Identify which cell holds the provided text, then report its (X, Y) central coordinate. 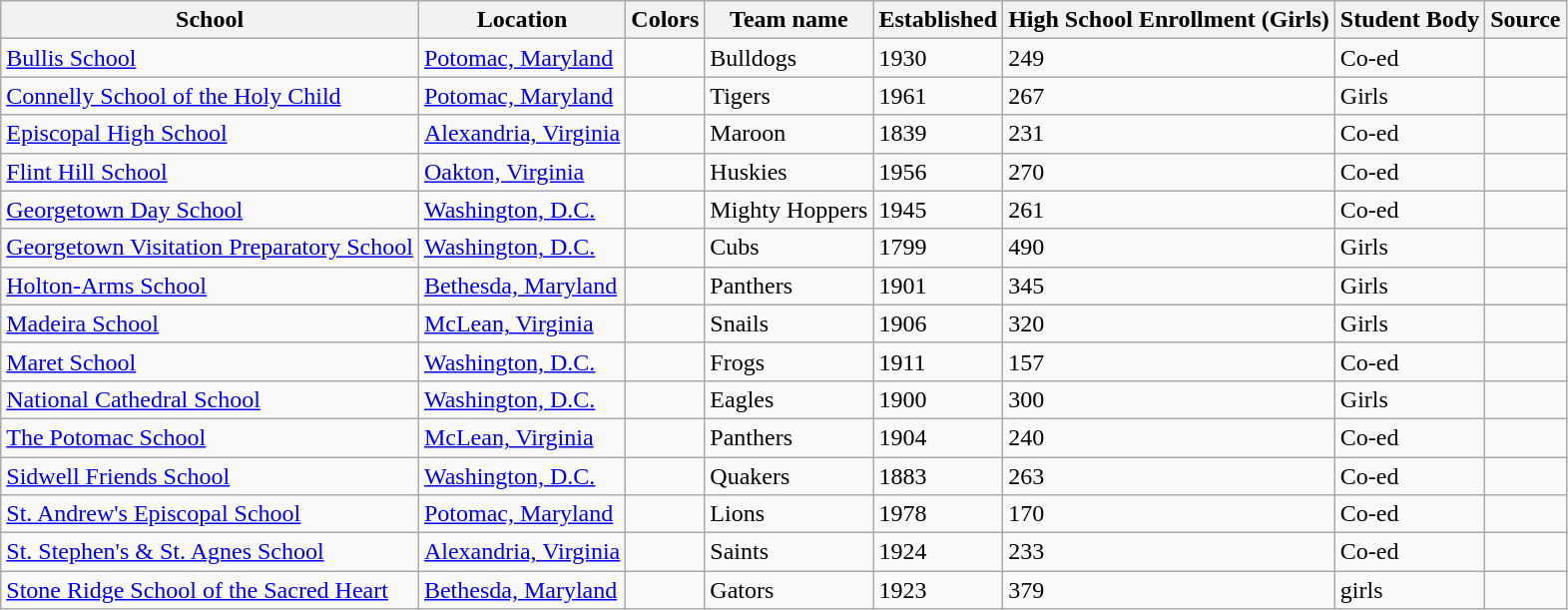
Snails (788, 323)
Maret School (210, 361)
1930 (938, 58)
Georgetown Visitation Preparatory School (210, 248)
Madeira School (210, 323)
Established (938, 20)
240 (1170, 437)
Georgetown Day School (210, 210)
490 (1170, 248)
The Potomac School (210, 437)
249 (1170, 58)
Bulldogs (788, 58)
267 (1170, 96)
Saints (788, 552)
Team name (788, 20)
Stone Ridge School of the Sacred Heart (210, 590)
1911 (938, 361)
Sidwell Friends School (210, 476)
Gators (788, 590)
1923 (938, 590)
National Cathedral School (210, 399)
270 (1170, 172)
Colors (665, 20)
Oakton, Virginia (521, 172)
St. Stephen's & St. Agnes School (210, 552)
231 (1170, 134)
Flint Hill School (210, 172)
1799 (938, 248)
1978 (938, 514)
Source (1525, 20)
Holton-Arms School (210, 286)
Huskies (788, 172)
Cubs (788, 248)
1839 (938, 134)
High School Enrollment (Girls) (1170, 20)
1961 (938, 96)
Quakers (788, 476)
1900 (938, 399)
Student Body (1409, 20)
girls (1409, 590)
Bullis School (210, 58)
263 (1170, 476)
Connelly School of the Holy Child (210, 96)
Mighty Hoppers (788, 210)
157 (1170, 361)
Episcopal High School (210, 134)
1924 (938, 552)
1945 (938, 210)
Lions (788, 514)
Tigers (788, 96)
1956 (938, 172)
1883 (938, 476)
St. Andrew's Episcopal School (210, 514)
School (210, 20)
300 (1170, 399)
Frogs (788, 361)
1904 (938, 437)
320 (1170, 323)
379 (1170, 590)
Eagles (788, 399)
1906 (938, 323)
261 (1170, 210)
345 (1170, 286)
Maroon (788, 134)
233 (1170, 552)
Location (521, 20)
1901 (938, 286)
170 (1170, 514)
